Determine the [x, y] coordinate at the center of the cell enclosing the given text.  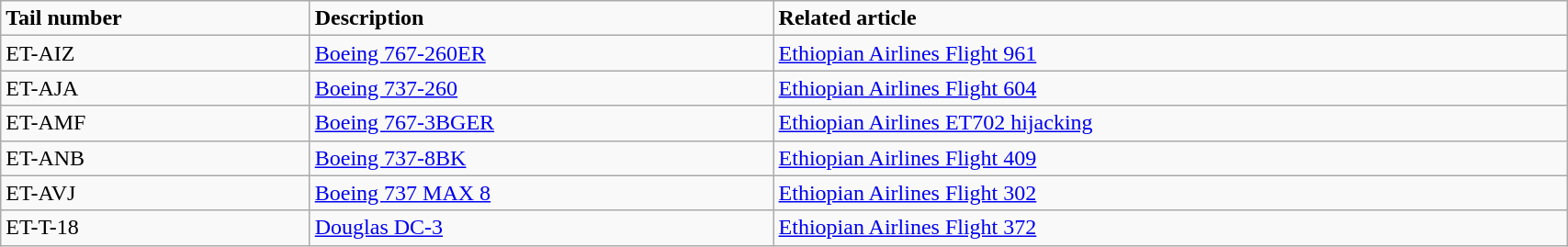
Ethiopian Airlines Flight 302 [1170, 193]
Boeing 767-260ER [542, 53]
Ethiopian Airlines Flight 409 [1170, 158]
Description [542, 18]
ET-ANB [155, 158]
Boeing 737-8BK [542, 158]
Boeing 767-3BGER [542, 123]
Ethiopian Airlines Flight 372 [1170, 228]
Tail number [155, 18]
ET-T-18 [155, 228]
Ethiopian Airlines ET702 hijacking [1170, 123]
Related article [1170, 18]
ET-AIZ [155, 53]
ET-AVJ [155, 193]
Boeing 737-260 [542, 88]
ET-AMF [155, 123]
Ethiopian Airlines Flight 961 [1170, 53]
Ethiopian Airlines Flight 604 [1170, 88]
ET-AJA [155, 88]
Boeing 737 MAX 8 [542, 193]
Douglas DC-3 [542, 228]
